Provide the (X, Y) coordinate of the cell's center where the given text is located.  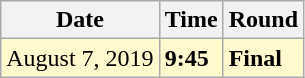
Time (191, 20)
Date (80, 20)
Round (263, 20)
Final (263, 58)
9:45 (191, 58)
August 7, 2019 (80, 58)
